Pinpoint the cell where the given text exists, returning its [X, Y] midpoint coordinate. 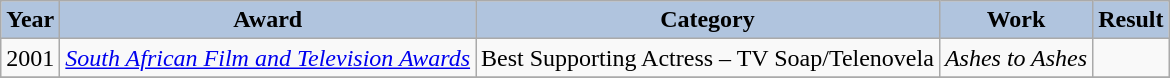
2001 [30, 58]
Award [268, 20]
Best Supporting Actress – TV Soap/Telenovela [708, 58]
Category [708, 20]
Result [1131, 20]
Ashes to Ashes [1016, 58]
Work [1016, 20]
South African Film and Television Awards [268, 58]
Year [30, 20]
